For the text-containing cell, return its midpoint in (X, Y) coordinate format. 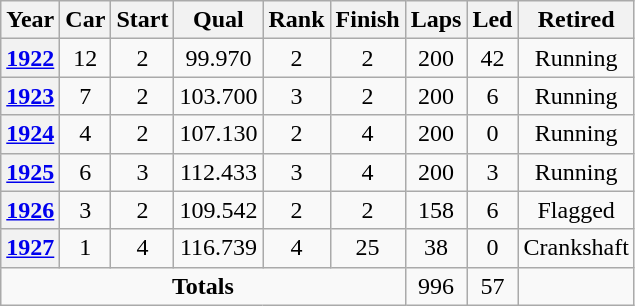
38 (436, 248)
116.739 (218, 248)
112.433 (218, 172)
Rank (296, 20)
1923 (30, 96)
996 (436, 286)
1927 (30, 248)
1925 (30, 172)
57 (492, 286)
Totals (203, 286)
109.542 (218, 210)
Crankshaft (576, 248)
Led (492, 20)
158 (436, 210)
1 (86, 248)
Qual (218, 20)
7 (86, 96)
Year (30, 20)
Flagged (576, 210)
1924 (30, 134)
1922 (30, 58)
99.970 (218, 58)
Laps (436, 20)
Retired (576, 20)
42 (492, 58)
107.130 (218, 134)
Finish (368, 20)
12 (86, 58)
25 (368, 248)
Start (142, 20)
Car (86, 20)
1926 (30, 210)
103.700 (218, 96)
